Pinpoint the cell where the given text exists, returning its (x, y) midpoint coordinate. 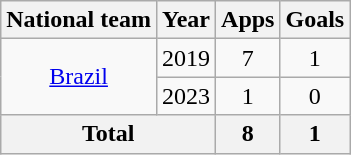
Goals (315, 20)
Apps (248, 20)
Brazil (79, 77)
8 (248, 134)
2019 (186, 58)
7 (248, 58)
National team (79, 20)
Total (108, 134)
0 (315, 96)
Year (186, 20)
2023 (186, 96)
